Return (X, Y) of the center of cell containing provided text 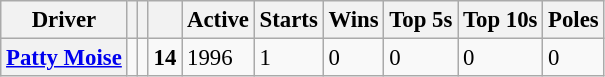
Starts (288, 20)
Wins (354, 20)
14 (164, 58)
Active (218, 20)
1 (288, 58)
Top 10s (500, 20)
1996 (218, 58)
Patty Moise (64, 58)
Top 5s (421, 20)
Poles (574, 20)
Driver (64, 20)
